Output the (X, Y) coordinate of the center of the cell containing the given text.  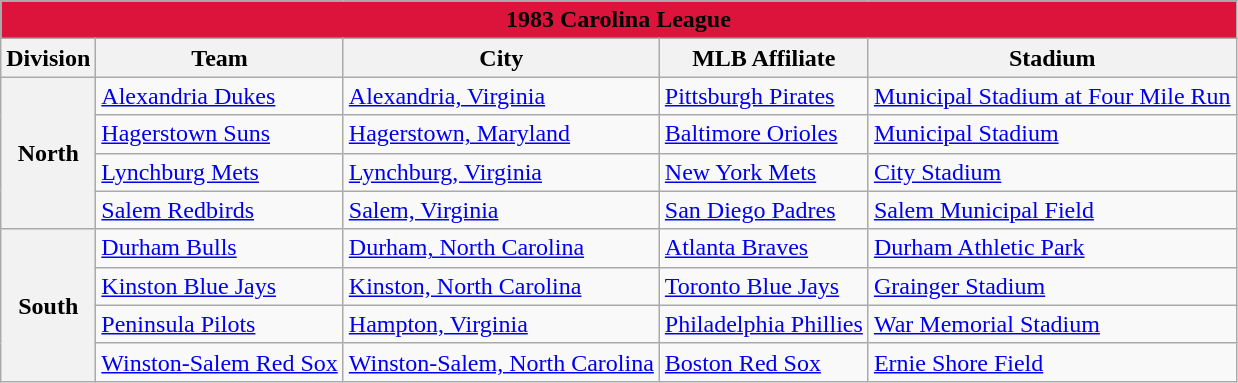
Philadelphia Phillies (764, 324)
Salem Municipal Field (1052, 210)
Municipal Stadium at Four Mile Run (1052, 96)
Municipal Stadium (1052, 134)
Kinston, North Carolina (501, 286)
Grainger Stadium (1052, 286)
Lynchburg Mets (220, 172)
Durham Athletic Park (1052, 248)
Winston-Salem, North Carolina (501, 362)
Hagerstown, Maryland (501, 134)
Boston Red Sox (764, 362)
Division (48, 58)
North (48, 153)
Durham Bulls (220, 248)
Hagerstown Suns (220, 134)
Alexandria, Virginia (501, 96)
Toronto Blue Jays (764, 286)
New York Mets (764, 172)
Team (220, 58)
Winston-Salem Red Sox (220, 362)
Ernie Shore Field (1052, 362)
Baltimore Orioles (764, 134)
Durham, North Carolina (501, 248)
1983 Carolina League (618, 20)
City (501, 58)
MLB Affiliate (764, 58)
Salem, Virginia (501, 210)
Alexandria Dukes (220, 96)
City Stadium (1052, 172)
Pittsburgh Pirates (764, 96)
South (48, 305)
Salem Redbirds (220, 210)
War Memorial Stadium (1052, 324)
San Diego Padres (764, 210)
Atlanta Braves (764, 248)
Kinston Blue Jays (220, 286)
Stadium (1052, 58)
Lynchburg, Virginia (501, 172)
Hampton, Virginia (501, 324)
Peninsula Pilots (220, 324)
